Locate the cell with the specified text and output its (x, y) center coordinate. 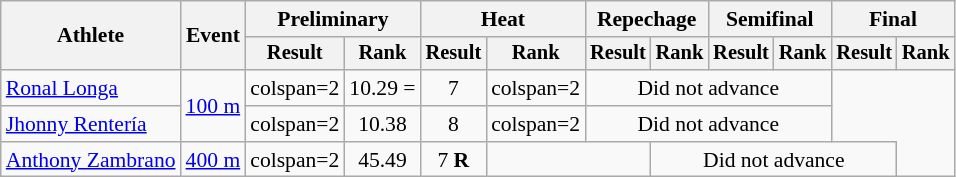
Jhonny Rentería (91, 124)
10.38 (382, 124)
Semifinal (770, 19)
Preliminary (332, 19)
Final (892, 19)
Repechage (646, 19)
10.29 = (382, 88)
Ronal Longa (91, 88)
7 (454, 88)
Athlete (91, 36)
100 m (214, 106)
Event (214, 36)
8 (454, 124)
Heat (504, 19)
